Detect which cell encompasses the target text, then output its [x, y] center coordinate. 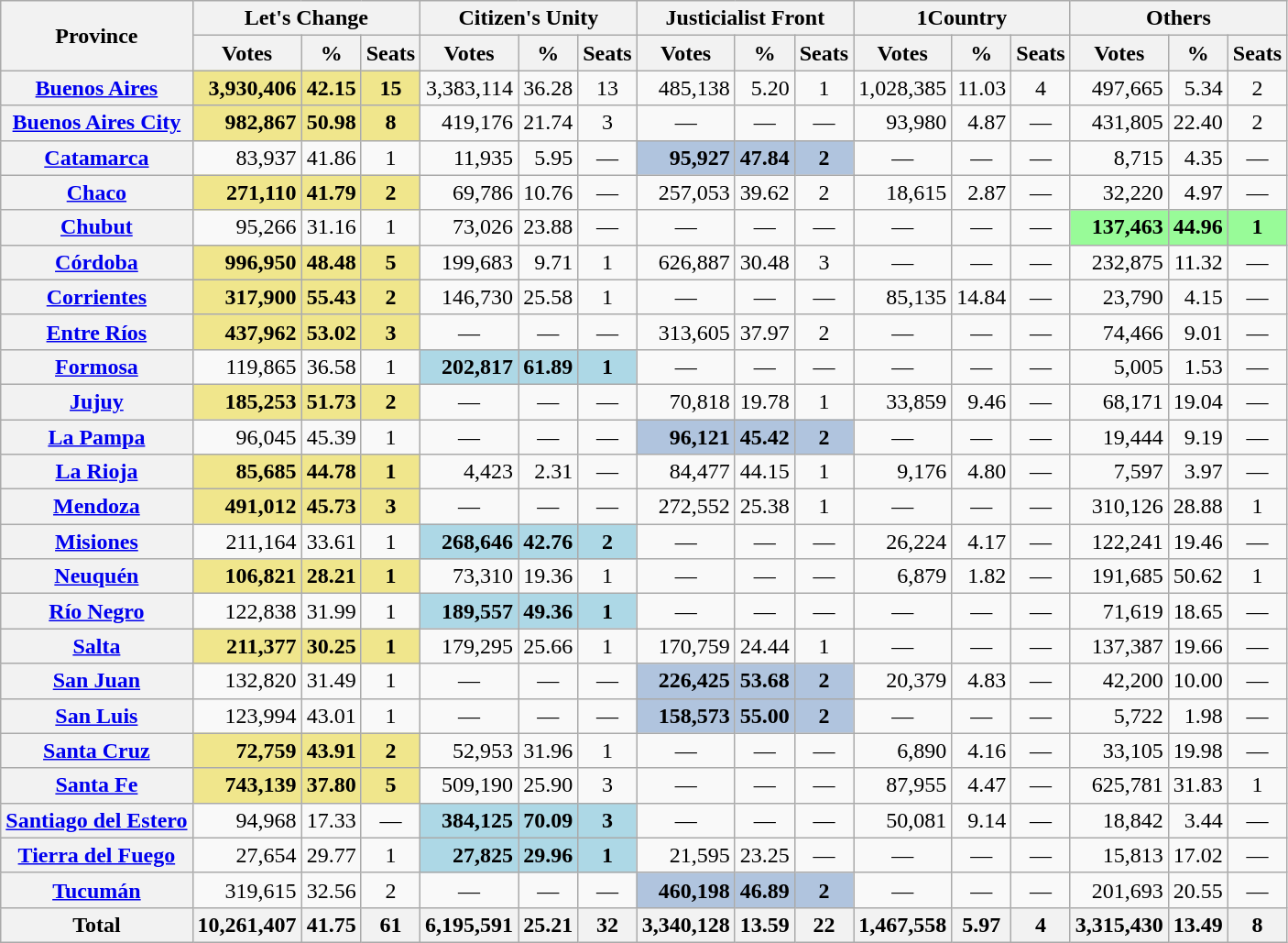
9.71 [548, 262]
31.96 [548, 751]
29.96 [548, 855]
15,813 [1119, 855]
Tucumán [97, 890]
1Country [962, 18]
52,953 [469, 751]
19.66 [1198, 646]
24.44 [764, 646]
95,266 [247, 227]
19.98 [1198, 751]
31.16 [332, 227]
185,253 [247, 401]
11.03 [982, 88]
9.19 [1198, 437]
45.42 [764, 437]
Chubut [97, 227]
69,786 [469, 192]
4.47 [982, 785]
232,875 [1119, 262]
La Rioja [97, 472]
4.15 [1198, 297]
25.58 [548, 297]
6,879 [903, 576]
2.31 [548, 472]
122,241 [1119, 542]
1.82 [982, 576]
39.62 [764, 192]
La Pampa [97, 437]
137,387 [1119, 646]
437,962 [247, 332]
50.62 [1198, 576]
96,045 [247, 437]
268,646 [469, 542]
Salta [97, 646]
San Luis [97, 716]
19.78 [764, 401]
4.16 [982, 751]
460,198 [685, 890]
19.04 [1198, 401]
32.56 [332, 890]
3,383,114 [469, 88]
42.76 [548, 542]
14.84 [982, 297]
21.74 [548, 123]
53.02 [332, 332]
33,105 [1119, 751]
18.65 [1198, 611]
384,125 [469, 820]
11.32 [1198, 262]
4.83 [982, 681]
48.48 [332, 262]
1.98 [1198, 716]
44.96 [1198, 227]
23,790 [1119, 297]
31.99 [332, 611]
9,176 [903, 472]
Río Negro [97, 611]
5.97 [982, 925]
509,190 [469, 785]
61.89 [548, 367]
106,821 [247, 576]
50,081 [903, 820]
313,605 [685, 332]
1,467,558 [903, 925]
8,715 [1119, 158]
27,825 [469, 855]
31.83 [1198, 785]
Formosa [97, 367]
Chaco [97, 192]
37.80 [332, 785]
74,466 [1119, 332]
3.97 [1198, 472]
96,121 [685, 437]
41.75 [332, 925]
71,619 [1119, 611]
Tierra del Fuego [97, 855]
61 [390, 925]
18,842 [1119, 820]
179,295 [469, 646]
30.48 [764, 262]
Jujuy [97, 401]
5,005 [1119, 367]
4.80 [982, 472]
743,139 [247, 785]
Neuquén [97, 576]
2.87 [982, 192]
68,171 [1119, 401]
53.68 [764, 681]
625,781 [1119, 785]
73,026 [469, 227]
42,200 [1119, 681]
26,224 [903, 542]
491,012 [247, 507]
Buenos Aires [97, 88]
22.40 [1198, 123]
189,557 [469, 611]
23.25 [764, 855]
1,028,385 [903, 88]
32 [607, 925]
29.77 [332, 855]
36.58 [332, 367]
Santa Fe [97, 785]
20.55 [1198, 890]
93,980 [903, 123]
50.98 [332, 123]
20,379 [903, 681]
201,693 [1119, 890]
36.28 [548, 88]
497,665 [1119, 88]
485,138 [685, 88]
122,838 [247, 611]
4.87 [982, 123]
44.15 [764, 472]
31.49 [332, 681]
10.00 [1198, 681]
9.46 [982, 401]
996,950 [247, 262]
6,195,591 [469, 925]
27,654 [247, 855]
Others [1178, 18]
19,444 [1119, 437]
13.59 [764, 925]
94,968 [247, 820]
43.01 [332, 716]
70,818 [685, 401]
Santa Cruz [97, 751]
6,890 [903, 751]
23.88 [548, 227]
431,805 [1119, 123]
4.17 [982, 542]
55.00 [764, 716]
45.73 [332, 507]
46.89 [764, 890]
33,859 [903, 401]
85,685 [247, 472]
43.91 [332, 751]
5.34 [1198, 88]
4.97 [1198, 192]
30.25 [332, 646]
310,126 [1119, 507]
271,110 [247, 192]
51.73 [332, 401]
49.36 [548, 611]
45.39 [332, 437]
Total [97, 925]
158,573 [685, 716]
272,552 [685, 507]
95,927 [685, 158]
37.97 [764, 332]
319,615 [247, 890]
42.15 [332, 88]
626,887 [685, 262]
Entre Ríos [97, 332]
9.01 [1198, 332]
Catamarca [97, 158]
Buenos Aires City [97, 123]
Province [97, 36]
32,220 [1119, 192]
226,425 [685, 681]
47.84 [764, 158]
13.49 [1198, 925]
146,730 [469, 297]
211,164 [247, 542]
5,722 [1119, 716]
191,685 [1119, 576]
119,865 [247, 367]
3,340,128 [685, 925]
Corrientes [97, 297]
25.66 [548, 646]
419,176 [469, 123]
199,683 [469, 262]
25.90 [548, 785]
84,477 [685, 472]
5.95 [548, 158]
33.61 [332, 542]
5.20 [764, 88]
28.88 [1198, 507]
19.36 [548, 576]
7,597 [1119, 472]
982,867 [247, 123]
San Juan [97, 681]
137,463 [1119, 227]
Santiago del Estero [97, 820]
123,994 [247, 716]
55.43 [332, 297]
25.21 [548, 925]
132,820 [247, 681]
Misiones [97, 542]
Córdoba [97, 262]
22 [824, 925]
4.35 [1198, 158]
170,759 [685, 646]
85,135 [903, 297]
21,595 [685, 855]
41.86 [332, 158]
19.46 [1198, 542]
25.38 [764, 507]
Citizen's Unity [529, 18]
3.44 [1198, 820]
3,315,430 [1119, 925]
10.76 [548, 192]
317,900 [247, 297]
18,615 [903, 192]
Justicialist Front [746, 18]
11,935 [469, 158]
257,053 [685, 192]
1.53 [1198, 367]
3,930,406 [247, 88]
10,261,407 [247, 925]
87,955 [903, 785]
17.33 [332, 820]
73,310 [469, 576]
Mendoza [97, 507]
72,759 [247, 751]
9.14 [982, 820]
70.09 [548, 820]
202,817 [469, 367]
13 [607, 88]
83,937 [247, 158]
211,377 [247, 646]
4,423 [469, 472]
17.02 [1198, 855]
41.79 [332, 192]
44.78 [332, 472]
28.21 [332, 576]
Let's Change [306, 18]
15 [390, 88]
